Output the (x, y) coordinate of the center of the cell containing the given text.  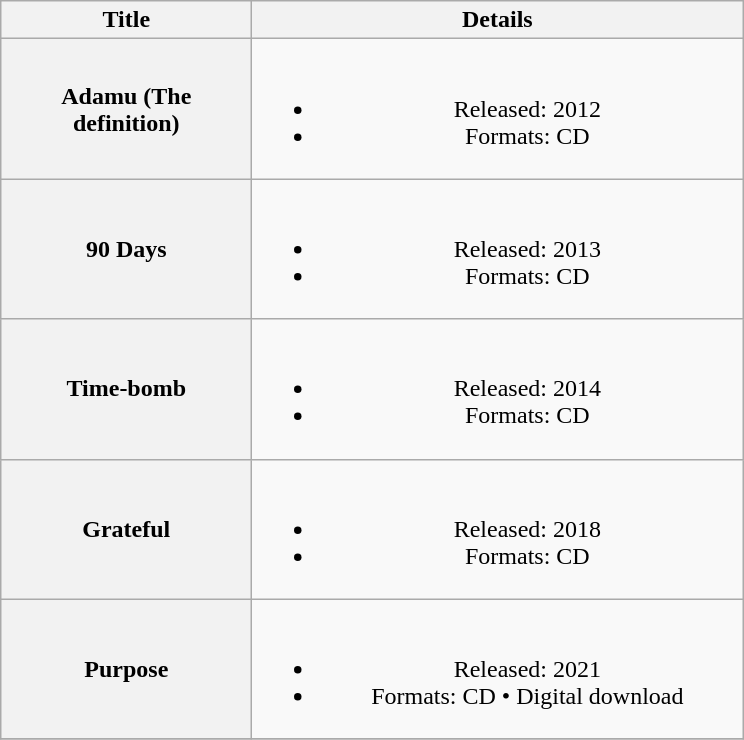
Released: 2014Formats: CD (498, 389)
Released: 2021Formats: CD • Digital download (498, 669)
Adamu (The definition) (126, 109)
Details (498, 20)
Title (126, 20)
Grateful (126, 529)
Time-bomb (126, 389)
Released: 2018Formats: CD (498, 529)
90 Days (126, 249)
Released: 2012Formats: CD (498, 109)
Purpose (126, 669)
Released: 2013Formats: CD (498, 249)
